Search for the cell housing the specified text and yield its [X, Y] center coordinate. 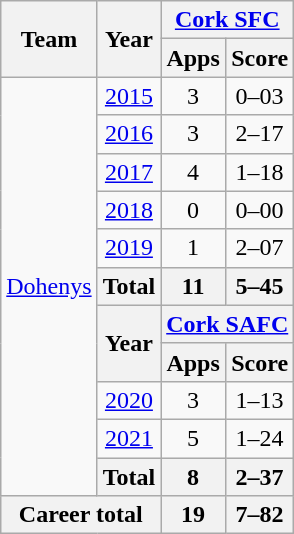
2020 [129, 400]
5 [194, 438]
2–07 [259, 248]
2021 [129, 438]
7–82 [259, 515]
8 [194, 477]
Career total [81, 515]
19 [194, 515]
2019 [129, 248]
11 [194, 286]
2018 [129, 210]
0 [194, 210]
1–24 [259, 438]
2017 [129, 172]
4 [194, 172]
1–13 [259, 400]
1 [194, 248]
Cork SAFC [228, 324]
2015 [129, 96]
0–00 [259, 210]
5–45 [259, 286]
1–18 [259, 172]
2–17 [259, 134]
Dohenys [49, 286]
2–37 [259, 477]
Cork SFC [228, 20]
Team [49, 39]
2016 [129, 134]
0–03 [259, 96]
